Extract the [X, Y] coordinate from the center of the cell holding the provided text.  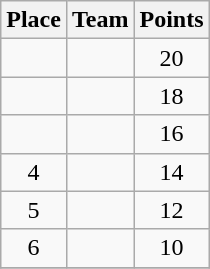
12 [172, 210]
4 [34, 172]
5 [34, 210]
16 [172, 134]
20 [172, 58]
Team [100, 20]
Place [34, 20]
Points [172, 20]
14 [172, 172]
6 [34, 248]
10 [172, 248]
18 [172, 96]
